Scan for the cell matching the given text and deliver its [x, y] coordinate at center. 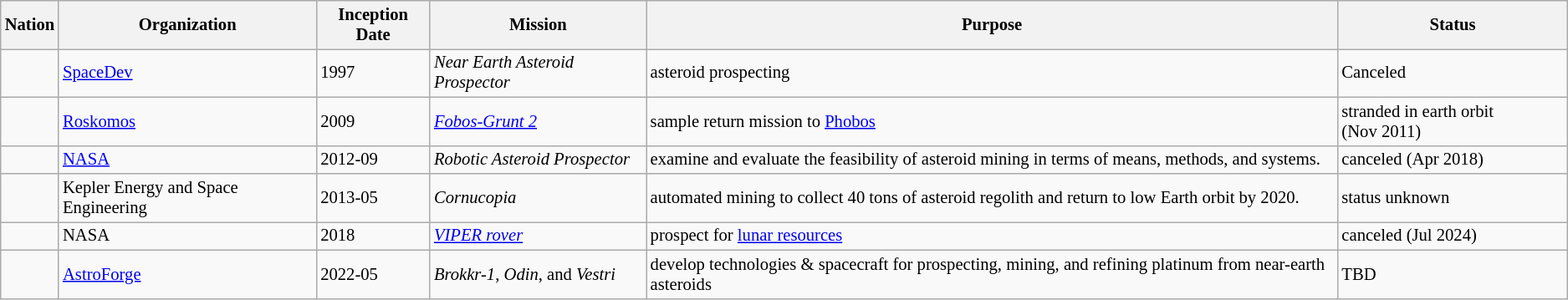
Robotic Asteroid Prospector [539, 160]
Nation [30, 24]
Status [1452, 24]
Fobos-Grunt 2 [539, 121]
stranded in earth orbit (Nov 2011) [1452, 121]
Organization [187, 24]
Inception Date [373, 24]
Kepler Energy and Space Engineering [187, 198]
2018 [373, 236]
canceled (Apr 2018) [1452, 160]
2009 [373, 121]
Brokkr-1, Odin, and Vestri [539, 274]
Near Earth Asteroid Prospector [539, 73]
2012-09 [373, 160]
prospect for lunar resources [992, 236]
TBD [1452, 274]
asteroid prospecting [992, 73]
SpaceDev [187, 73]
Roskomos [187, 121]
Mission [539, 24]
develop technologies & spacecraft for prospecting, mining, and refining platinum from near-earth asteroids [992, 274]
AstroForge [187, 274]
2022-05 [373, 274]
status unknown [1452, 198]
automated mining to collect 40 tons of asteroid regolith and return to low Earth orbit by 2020. [992, 198]
Purpose [992, 24]
examine and evaluate the feasibility of asteroid mining in terms of means, methods, and systems. [992, 160]
Canceled [1452, 73]
canceled (Jul 2024) [1452, 236]
VIPER rover [539, 236]
2013-05 [373, 198]
1997 [373, 73]
Cornucopia [539, 198]
sample return mission to Phobos [992, 121]
